Find where the given text appears and provide that cell's center as [x, y] coordinate. 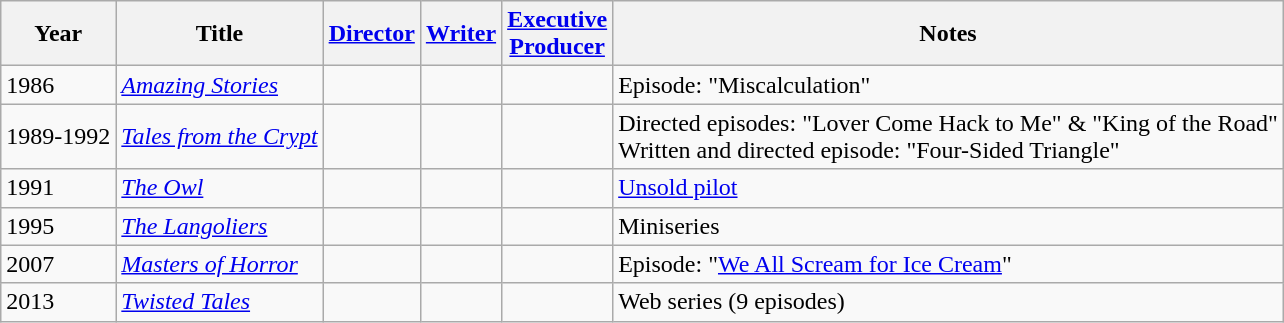
The Owl [220, 188]
2007 [58, 264]
1986 [58, 85]
Tales from the Crypt [220, 136]
1991 [58, 188]
Unsold pilot [948, 188]
Web series (9 episodes) [948, 302]
Title [220, 34]
2013 [58, 302]
The Langoliers [220, 226]
Masters of Horror [220, 264]
Notes [948, 34]
Year [58, 34]
1989-1992 [58, 136]
Directed episodes: "Lover Come Hack to Me" & "King of the Road"Written and directed episode: "Four-Sided Triangle" [948, 136]
Director [372, 34]
Episode: "Miscalculation" [948, 85]
Twisted Tales [220, 302]
Amazing Stories [220, 85]
Miniseries [948, 226]
Writer [460, 34]
ExecutiveProducer [558, 34]
1995 [58, 226]
Episode: "We All Scream for Ice Cream" [948, 264]
